Capture the cell that displays the provided text and extract its (X, Y) central coordinate. 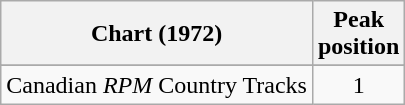
Peakposition (358, 34)
Canadian RPM Country Tracks (157, 85)
1 (358, 85)
Chart (1972) (157, 34)
